Determine the [x, y] coordinate at the center of the cell enclosing the given text.  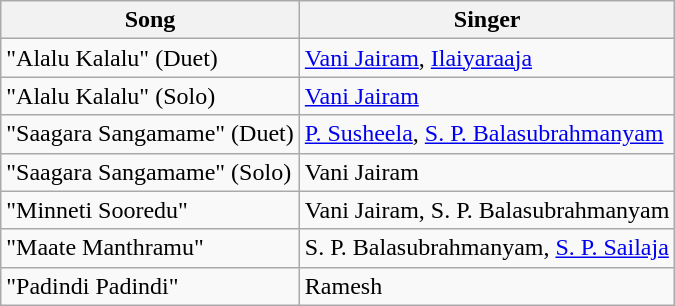
S. P. Balasubrahmanyam, S. P. Sailaja [487, 248]
"Padindi Padindi" [150, 286]
P. Susheela, S. P. Balasubrahmanyam [487, 134]
"Alalu Kalalu" (Duet) [150, 58]
Vani Jairam, S. P. Balasubrahmanyam [487, 210]
"Saagara Sangamame" (Solo) [150, 172]
"Minneti Sooredu" [150, 210]
Song [150, 20]
"Alalu Kalalu" (Solo) [150, 96]
"Maate Manthramu" [150, 248]
Ramesh [487, 286]
Vani Jairam, Ilaiyaraaja [487, 58]
Singer [487, 20]
"Saagara Sangamame" (Duet) [150, 134]
